From the cell containing the given text, extract its center point as (X, Y) coordinate. 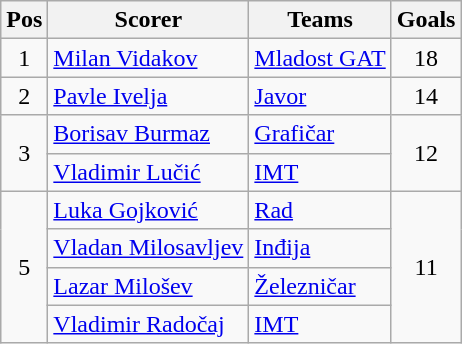
3 (24, 153)
5 (24, 267)
Železničar (320, 286)
Luka Gojković (148, 210)
Grafičar (320, 134)
Inđija (320, 248)
Rad (320, 210)
Teams (320, 20)
18 (426, 58)
Goals (426, 20)
Vladan Milosavljev (148, 248)
14 (426, 96)
Pavle Ivelja (148, 96)
Javor (320, 96)
Vladimir Radočaj (148, 324)
Mladost GAT (320, 58)
Vladimir Lučić (148, 172)
1 (24, 58)
Scorer (148, 20)
11 (426, 267)
Milan Vidakov (148, 58)
Lazar Milošev (148, 286)
Pos (24, 20)
Borisav Burmaz (148, 134)
12 (426, 153)
2 (24, 96)
